For the text-containing cell, return its midpoint in [x, y] coordinate format. 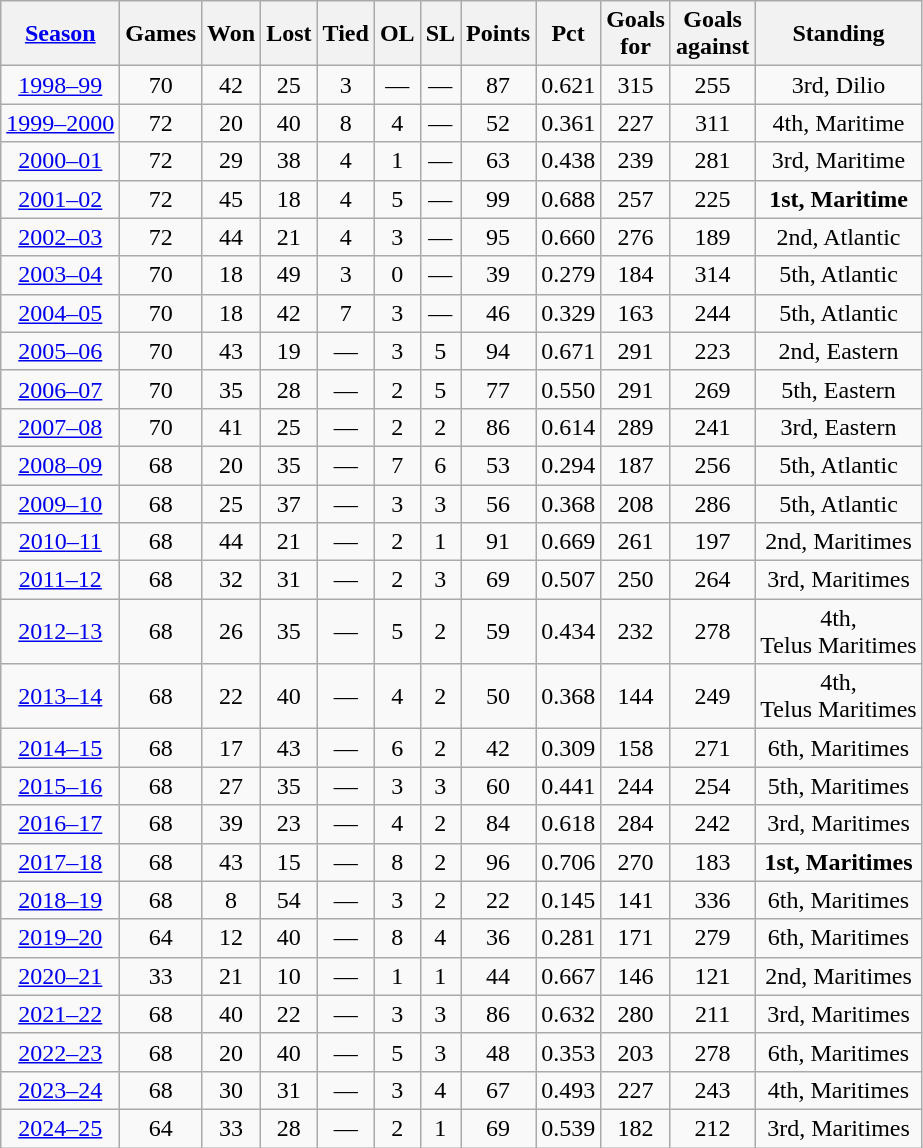
30 [232, 1090]
38 [289, 161]
223 [712, 351]
264 [712, 580]
60 [498, 786]
5th, Eastern [838, 389]
255 [712, 85]
1st, Maritimes [838, 862]
239 [636, 161]
99 [498, 199]
315 [636, 85]
2022–23 [60, 1052]
187 [636, 465]
0.621 [568, 85]
243 [712, 1090]
2010–11 [60, 542]
2018–19 [60, 900]
Won [232, 34]
23 [289, 824]
0.493 [568, 1090]
Pct [568, 34]
242 [712, 824]
197 [712, 542]
91 [498, 542]
Season [60, 34]
17 [232, 748]
2014–15 [60, 748]
87 [498, 85]
0.294 [568, 465]
2004–05 [60, 313]
0.441 [568, 786]
141 [636, 900]
2005–06 [60, 351]
336 [712, 900]
67 [498, 1090]
2009–10 [60, 503]
171 [636, 938]
311 [712, 123]
269 [712, 389]
54 [289, 900]
0.706 [568, 862]
314 [712, 275]
27 [232, 786]
280 [636, 1014]
2013–14 [60, 696]
2003–04 [60, 275]
2011–12 [60, 580]
0.145 [568, 900]
0 [397, 275]
1998–99 [60, 85]
0.667 [568, 976]
0.507 [568, 580]
241 [712, 427]
48 [498, 1052]
184 [636, 275]
0.669 [568, 542]
2016–17 [60, 824]
52 [498, 123]
0.353 [568, 1052]
289 [636, 427]
2001–02 [60, 199]
189 [712, 237]
49 [289, 275]
26 [232, 632]
96 [498, 862]
3rd, Maritime [838, 161]
4th, Maritime [838, 123]
276 [636, 237]
2015–16 [60, 786]
3rd, Dilio [838, 85]
0.539 [568, 1128]
212 [712, 1128]
Tied [346, 34]
36 [498, 938]
10 [289, 976]
2021–22 [60, 1014]
OL [397, 34]
32 [232, 580]
232 [636, 632]
144 [636, 696]
0.329 [568, 313]
2020–21 [60, 976]
121 [712, 976]
2008–09 [60, 465]
0.361 [568, 123]
2002–03 [60, 237]
0.660 [568, 237]
2019–20 [60, 938]
37 [289, 503]
286 [712, 503]
0.281 [568, 938]
Goalsfor [636, 34]
15 [289, 862]
225 [712, 199]
12 [232, 938]
0.688 [568, 199]
211 [712, 1014]
Standing [838, 34]
261 [636, 542]
281 [712, 161]
1999–2000 [60, 123]
182 [636, 1128]
203 [636, 1052]
2012–13 [60, 632]
Games [161, 34]
183 [712, 862]
45 [232, 199]
254 [712, 786]
0.438 [568, 161]
257 [636, 199]
2017–18 [60, 862]
4th, Maritimes [838, 1090]
279 [712, 938]
Points [498, 34]
2024–25 [60, 1128]
271 [712, 748]
95 [498, 237]
Lost [289, 34]
158 [636, 748]
0.618 [568, 824]
56 [498, 503]
256 [712, 465]
2007–08 [60, 427]
284 [636, 824]
249 [712, 696]
0.632 [568, 1014]
5th, Maritimes [838, 786]
3rd, Eastern [838, 427]
2nd, Atlantic [838, 237]
0.614 [568, 427]
2006–07 [60, 389]
208 [636, 503]
270 [636, 862]
0.279 [568, 275]
63 [498, 161]
2000–01 [60, 161]
53 [498, 465]
2023–24 [60, 1090]
46 [498, 313]
0.434 [568, 632]
77 [498, 389]
94 [498, 351]
19 [289, 351]
0.309 [568, 748]
163 [636, 313]
29 [232, 161]
0.550 [568, 389]
1st, Maritime [838, 199]
2nd, Eastern [838, 351]
146 [636, 976]
84 [498, 824]
Goalsagainst [712, 34]
50 [498, 696]
59 [498, 632]
0.671 [568, 351]
SL [440, 34]
250 [636, 580]
41 [232, 427]
